From the cell containing the given text, extract its center point as (x, y) coordinate. 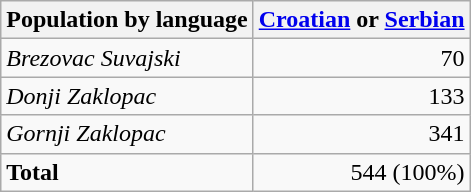
133 (362, 96)
Donji Zaklopac (127, 96)
341 (362, 134)
Gornji Zaklopac (127, 134)
70 (362, 58)
Brezovac Suvajski (127, 58)
544 (100%) (362, 172)
Croatian or Serbian (362, 20)
Total (127, 172)
Population by language (127, 20)
